Return the [X, Y] coordinate for the center point of the cell that contains the specified text.  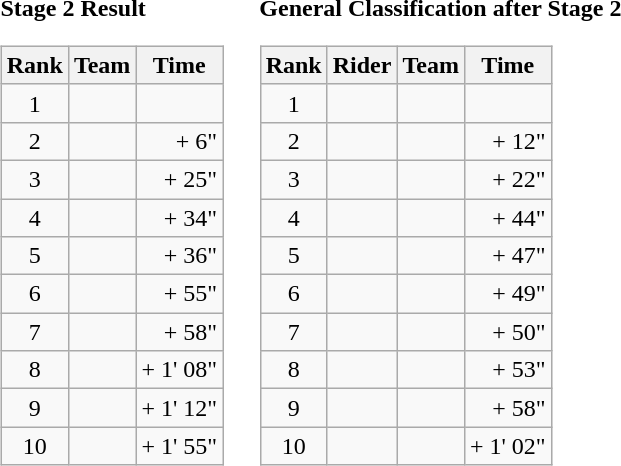
+ 1' 12" [180, 408]
+ 36" [180, 256]
+ 12" [508, 141]
+ 53" [508, 370]
+ 22" [508, 179]
+ 6" [180, 141]
+ 55" [180, 294]
+ 1' 02" [508, 446]
Rider [362, 65]
+ 1' 08" [180, 370]
+ 47" [508, 256]
+ 34" [180, 217]
+ 49" [508, 294]
+ 1' 55" [180, 446]
+ 50" [508, 332]
+ 25" [180, 179]
+ 44" [508, 217]
